Determine the (x, y) coordinate at the center of the cell enclosing the given text.  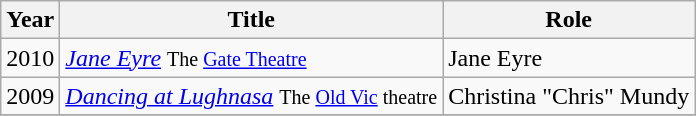
Title (252, 20)
Role (569, 20)
2009 (30, 96)
Jane Eyre The Gate Theatre (252, 58)
Dancing at Lughnasa The Old Vic theatre (252, 96)
Jane Eyre (569, 58)
Christina "Chris" Mundy (569, 96)
Year (30, 20)
2010 (30, 58)
